Return the [X, Y] coordinate for the center point of the cell that contains the specified text.  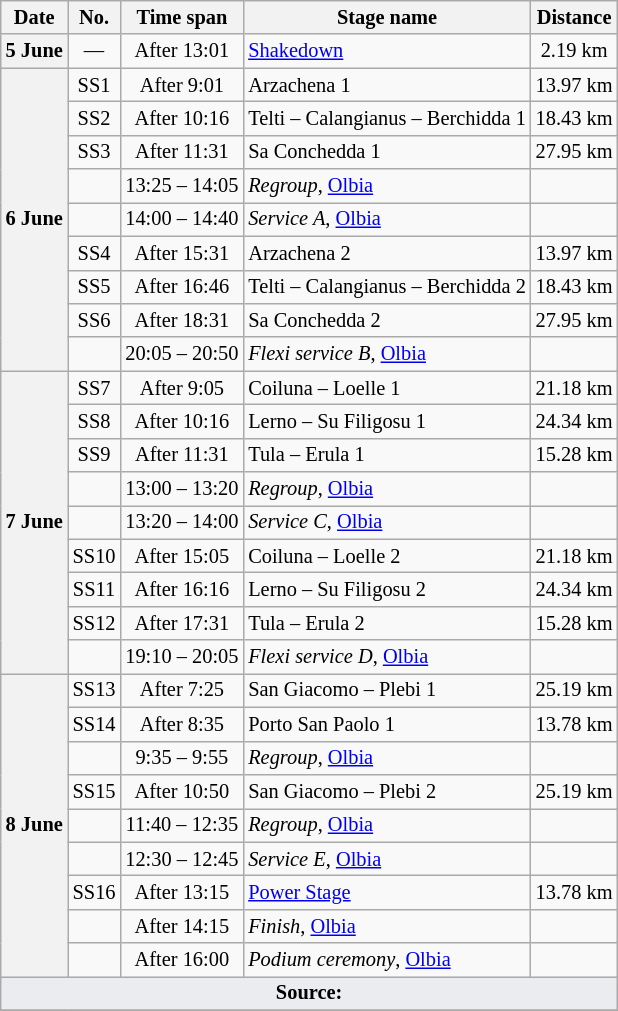
5 June [34, 51]
SS13 [94, 690]
2.19 km [574, 51]
Distance [574, 17]
SS7 [94, 388]
Finish, Olbia [386, 926]
After 16:00 [182, 960]
SS16 [94, 892]
11:40 – 12:35 [182, 825]
13:20 – 14:00 [182, 522]
After 13:15 [182, 892]
After 10:50 [182, 791]
SS11 [94, 589]
SS9 [94, 455]
No. [94, 17]
Stage name [386, 17]
13:00 – 13:20 [182, 489]
Flexi service D, Olbia [386, 657]
Lerno – Su Filigosu 2 [386, 589]
After 14:15 [182, 926]
After 13:01 [182, 51]
Shakedown [386, 51]
Flexi service B, Olbia [386, 354]
Sa Conchedda 2 [386, 320]
Telti – Calangianus – Berchidda 1 [386, 118]
SS4 [94, 253]
Date [34, 17]
14:00 – 14:40 [182, 219]
Podium ceremony, Olbia [386, 960]
9:35 – 9:55 [182, 758]
Sa Conchedda 1 [386, 152]
After 16:46 [182, 287]
SS15 [94, 791]
13:25 – 14:05 [182, 186]
After 7:25 [182, 690]
San Giacomo – Plebi 2 [386, 791]
SS12 [94, 623]
SS5 [94, 287]
SS8 [94, 421]
Lerno – Su Filigosu 1 [386, 421]
20:05 – 20:50 [182, 354]
San Giacomo – Plebi 1 [386, 690]
SS3 [94, 152]
After 8:35 [182, 724]
After 9:01 [182, 85]
Coiluna – Loelle 1 [386, 388]
8 June [34, 824]
Service E, Olbia [386, 859]
After 17:31 [182, 623]
SS14 [94, 724]
Service A, Olbia [386, 219]
SS6 [94, 320]
6 June [34, 220]
After 15:05 [182, 556]
After 15:31 [182, 253]
Source: [310, 993]
Arzachena 2 [386, 253]
12:30 – 12:45 [182, 859]
SS10 [94, 556]
Coiluna – Loelle 2 [386, 556]
Porto San Paolo 1 [386, 724]
SS2 [94, 118]
After 9:05 [182, 388]
SS1 [94, 85]
Telti – Calangianus – Berchidda 2 [386, 287]
Tula – Erula 2 [386, 623]
After 16:16 [182, 589]
Tula – Erula 1 [386, 455]
7 June [34, 522]
— [94, 51]
Time span [182, 17]
Power Stage [386, 892]
Arzachena 1 [386, 85]
19:10 – 20:05 [182, 657]
Service C, Olbia [386, 522]
After 18:31 [182, 320]
